For the text-containing cell, return its midpoint in [X, Y] coordinate format. 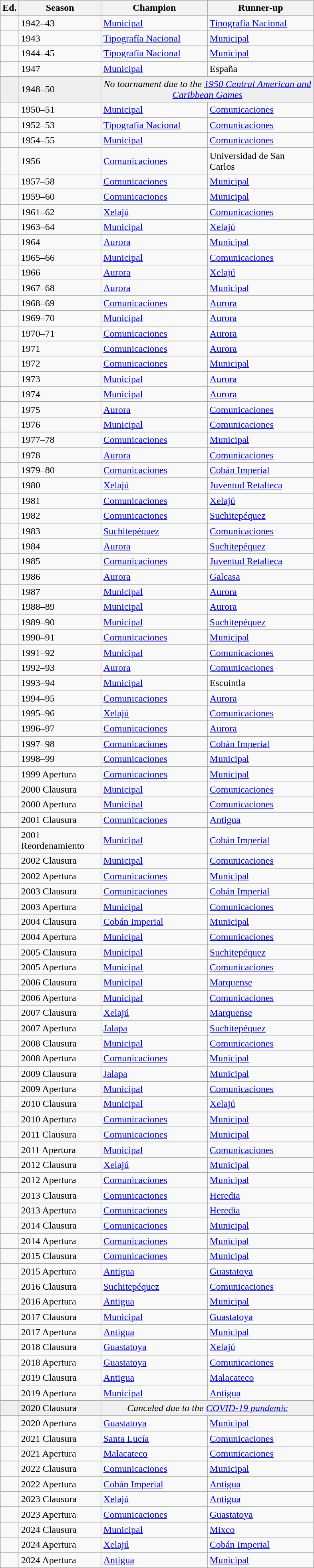
2004 Clausura [60, 922]
2006 Apertura [60, 998]
2000 Clausura [60, 789]
1999 Apertura [60, 774]
2023 Clausura [60, 1499]
1956 [60, 161]
2001 Clausura [60, 820]
2002 Apertura [60, 876]
1992–93 [60, 668]
Escuintla [260, 683]
1942–43 [60, 23]
2020 Apertura [60, 1423]
1997–98 [60, 744]
2001 Reordenamiento [60, 840]
2012 Clausura [60, 1165]
1990–91 [60, 637]
2022 Clausura [60, 1469]
2016 Apertura [60, 1302]
2003 Apertura [60, 906]
1988–89 [60, 607]
2013 Clausura [60, 1195]
1967–68 [60, 288]
Runner-up [260, 8]
2012 Apertura [60, 1180]
1995–96 [60, 714]
1952–53 [60, 125]
2021 Apertura [60, 1454]
1981 [60, 501]
1947 [60, 69]
1957–58 [60, 181]
2019 Apertura [60, 1393]
1985 [60, 561]
1976 [60, 424]
1959–60 [60, 196]
2019 Clausura [60, 1378]
2022 Apertura [60, 1484]
Champion [154, 8]
No tournament due to the 1950 Central American and Caribbean Games [207, 89]
1978 [60, 455]
Santa Lucía [154, 1439]
1948–50 [60, 89]
2010 Apertura [60, 1119]
2008 Apertura [60, 1059]
2007 Apertura [60, 1028]
Galcasa [260, 577]
2015 Clausura [60, 1256]
1975 [60, 409]
Mixco [260, 1530]
2009 Apertura [60, 1089]
1961–62 [60, 212]
2007 Clausura [60, 1013]
1973 [60, 379]
2016 Clausura [60, 1287]
Universidad de San Carlos [260, 161]
1974 [60, 394]
2020 Clausura [60, 1408]
2017 Clausura [60, 1317]
1963–64 [60, 227]
2006 Clausura [60, 983]
1980 [60, 486]
2014 Clausura [60, 1226]
1979–80 [60, 470]
1991–92 [60, 652]
1969–70 [60, 318]
1950–51 [60, 110]
1971 [60, 349]
1986 [60, 577]
2011 Clausura [60, 1134]
2023 Apertura [60, 1514]
1965–66 [60, 258]
1968–69 [60, 303]
2002 Clausura [60, 861]
1989–90 [60, 622]
2013 Apertura [60, 1211]
2009 Clausura [60, 1074]
2024 Clausura [60, 1530]
1966 [60, 273]
1943 [60, 38]
1954–55 [60, 140]
2018 Clausura [60, 1347]
2003 Clausura [60, 891]
2017 Apertura [60, 1332]
2005 Apertura [60, 967]
2004 Apertura [60, 937]
1982 [60, 516]
1964 [60, 242]
1972 [60, 364]
1977–78 [60, 440]
2011 Apertura [60, 1150]
2000 Apertura [60, 805]
2021 Clausura [60, 1439]
2005 Clausura [60, 952]
1983 [60, 531]
2014 Apertura [60, 1241]
2008 Clausura [60, 1043]
Ed. [10, 8]
1998–99 [60, 759]
1994–95 [60, 698]
2015 Apertura [60, 1271]
1996–97 [60, 729]
1970–71 [60, 333]
2018 Apertura [60, 1362]
Season [60, 8]
1987 [60, 592]
Canceled due to the COVID-19 pandemic [207, 1408]
1944–45 [60, 54]
1993–94 [60, 683]
España [260, 69]
1984 [60, 546]
2010 Clausura [60, 1104]
